Capture the cell that displays the provided text and extract its (X, Y) central coordinate. 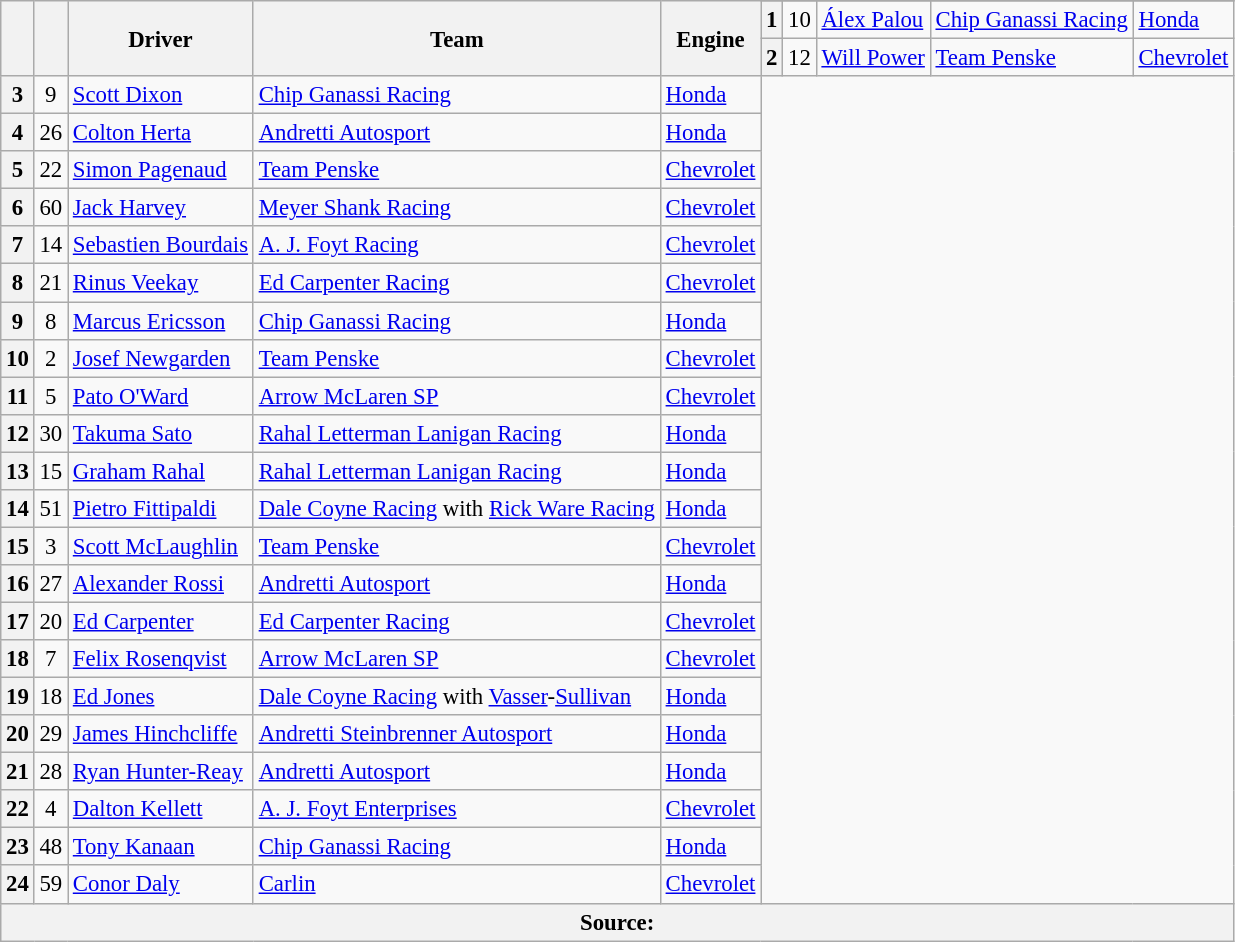
13 (18, 471)
Álex Palou (873, 20)
Ed Carpenter (161, 621)
Jack Harvey (161, 208)
Conor Daly (161, 885)
Simon Pagenaud (161, 170)
Sebastien Bourdais (161, 245)
Andretti Steinbrenner Autosport (456, 734)
Source: (618, 922)
59 (50, 885)
Dale Coyne Racing with Vasser-Sullivan (456, 697)
48 (50, 847)
60 (50, 208)
Josef Newgarden (161, 358)
6 (18, 208)
Meyer Shank Racing (456, 208)
Driver (161, 38)
Will Power (873, 58)
Engine (710, 38)
Marcus Ericsson (161, 321)
A. J. Foyt Racing (456, 245)
A. J. Foyt Enterprises (456, 809)
Carlin (456, 885)
29 (50, 734)
Team (456, 38)
Felix Rosenqvist (161, 659)
28 (50, 772)
Ryan Hunter-Reay (161, 772)
Dalton Kellett (161, 809)
19 (18, 697)
Colton Herta (161, 133)
23 (18, 847)
Alexander Rossi (161, 584)
1 (772, 20)
Graham Rahal (161, 471)
Ed Jones (161, 697)
11 (18, 396)
17 (18, 621)
Takuma Sato (161, 433)
Pietro Fittipaldi (161, 509)
Scott Dixon (161, 95)
James Hinchcliffe (161, 734)
Tony Kanaan (161, 847)
24 (18, 885)
Dale Coyne Racing with Rick Ware Racing (456, 509)
Rinus Veekay (161, 283)
30 (50, 433)
27 (50, 584)
16 (18, 584)
51 (50, 509)
Pato O'Ward (161, 396)
26 (50, 133)
Scott McLaughlin (161, 546)
